Return (x, y) of the center of cell containing provided text 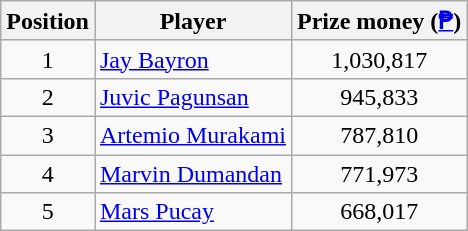
3 (48, 135)
1,030,817 (380, 59)
5 (48, 212)
2 (48, 97)
4 (48, 173)
787,810 (380, 135)
Position (48, 21)
Juvic Pagunsan (192, 97)
1 (48, 59)
668,017 (380, 212)
Mars Pucay (192, 212)
Player (192, 21)
Artemio Murakami (192, 135)
Jay Bayron (192, 59)
Marvin Dumandan (192, 173)
771,973 (380, 173)
945,833 (380, 97)
Prize money (₱) (380, 21)
